Extract the (X, Y) coordinate from the center of the cell holding the provided text.  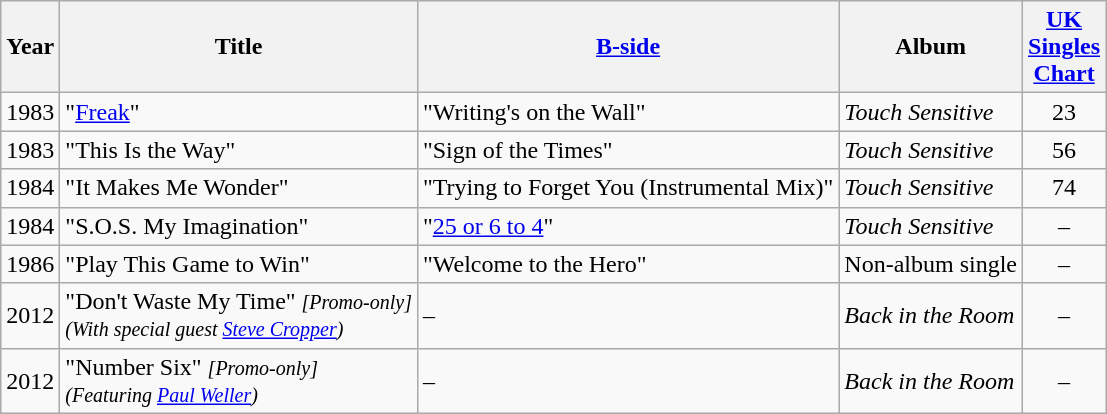
UK Singles Chart (1064, 47)
"Play This Game to Win" (239, 264)
"Writing's on the Wall" (628, 112)
"Welcome to the Hero" (628, 264)
"S.O.S. My Imagination" (239, 226)
"This Is the Way" (239, 150)
"Sign of the Times" (628, 150)
"Freak" (239, 112)
56 (1064, 150)
Year (30, 47)
"25 or 6 to 4" (628, 226)
"Don't Waste My Time" [Promo-only](With special guest Steve Cropper) (239, 316)
Title (239, 47)
"Number Six" [Promo-only](Featuring Paul Weller) (239, 380)
"It Makes Me Wonder" (239, 188)
Album (931, 47)
B-side (628, 47)
Non-album single (931, 264)
23 (1064, 112)
"Trying to Forget You (Instrumental Mix)" (628, 188)
74 (1064, 188)
1986 (30, 264)
